Provide the [x, y] coordinate of the cell's center where the given text is located.  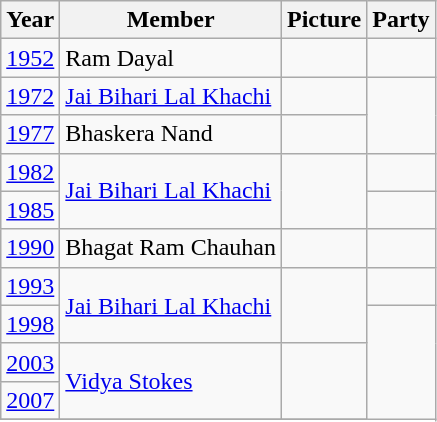
1972 [30, 96]
1993 [30, 286]
Bhaskera Nand [171, 134]
Ram Dayal [171, 58]
1977 [30, 134]
Picture [324, 20]
1982 [30, 172]
1952 [30, 58]
Party [401, 20]
1985 [30, 210]
Year [30, 20]
Member [171, 20]
2003 [30, 362]
Vidya Stokes [171, 381]
2007 [30, 400]
1990 [30, 248]
1998 [30, 324]
Bhagat Ram Chauhan [171, 248]
